Search for the cell housing the specified text and yield its [X, Y] center coordinate. 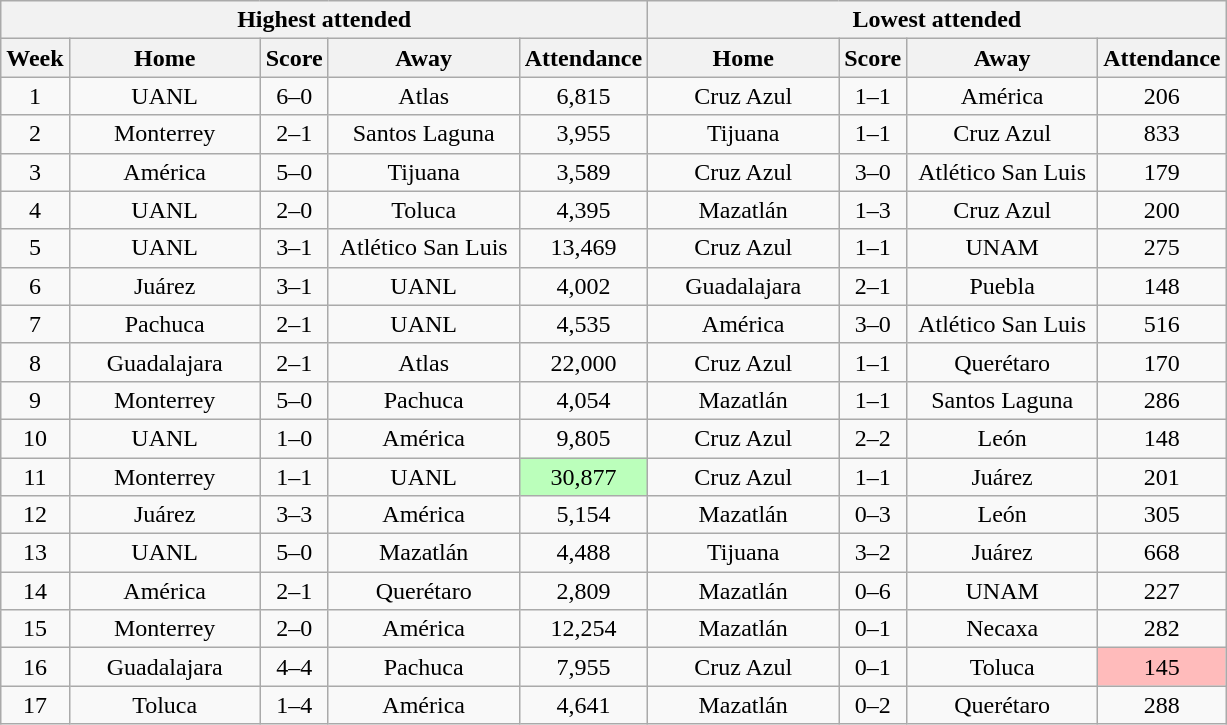
30,877 [583, 477]
2,809 [583, 591]
206 [1162, 96]
3–3 [294, 515]
282 [1162, 629]
3,955 [583, 134]
4,535 [583, 324]
227 [1162, 591]
1–3 [873, 210]
4,488 [583, 553]
12,254 [583, 629]
305 [1162, 515]
833 [1162, 134]
1–0 [294, 438]
2 [35, 134]
Lowest attended [937, 20]
3 [35, 172]
13 [35, 553]
288 [1162, 705]
0–2 [873, 705]
668 [1162, 553]
15 [35, 629]
12 [35, 515]
Week [35, 58]
6 [35, 286]
145 [1162, 667]
17 [35, 705]
1 [35, 96]
14 [35, 591]
Necaxa [1002, 629]
5 [35, 248]
0–6 [873, 591]
170 [1162, 362]
9 [35, 400]
16 [35, 667]
201 [1162, 477]
3,589 [583, 172]
1–4 [294, 705]
13,469 [583, 248]
10 [35, 438]
200 [1162, 210]
5,154 [583, 515]
0–3 [873, 515]
4 [35, 210]
9,805 [583, 438]
Highest attended [324, 20]
4,395 [583, 210]
8 [35, 362]
2–2 [873, 438]
22,000 [583, 362]
7,955 [583, 667]
516 [1162, 324]
Puebla [1002, 286]
3–2 [873, 553]
4,641 [583, 705]
179 [1162, 172]
4,002 [583, 286]
7 [35, 324]
11 [35, 477]
4,054 [583, 400]
6,815 [583, 96]
6–0 [294, 96]
275 [1162, 248]
4–4 [294, 667]
286 [1162, 400]
